Pinpoint the cell where the given text exists, returning its [X, Y] midpoint coordinate. 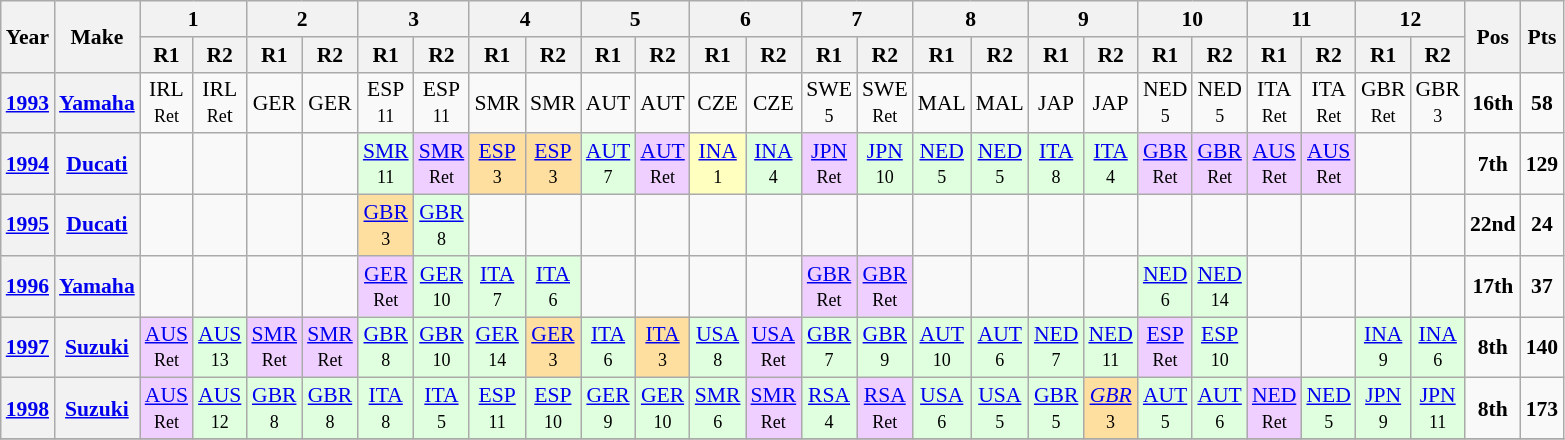
173 [1542, 408]
GER3 [553, 348]
Pos [1493, 36]
SMR6 [718, 408]
3 [414, 19]
Make [97, 36]
ITA3 [662, 348]
JPN10 [885, 164]
5 [636, 19]
AUTRet [662, 164]
GBR5 [1056, 408]
JPN9 [1384, 408]
1996 [28, 286]
ITA7 [497, 286]
ESPRet [1166, 348]
NEDRet [1274, 408]
RSA4 [829, 408]
8 [971, 19]
7th [1493, 164]
AUT10 [942, 348]
INA1 [718, 164]
1 [194, 19]
9 [1084, 19]
SWE5 [829, 102]
4 [524, 19]
6 [746, 19]
RSARet [885, 408]
INA9 [1384, 348]
7 [856, 19]
58 [1542, 102]
GBR9 [885, 348]
1994 [28, 164]
1995 [28, 226]
USARet [774, 348]
22nd [1493, 226]
NED7 [1056, 348]
24 [1542, 226]
NED11 [1110, 348]
NED14 [1220, 286]
GBR7 [829, 348]
2 [302, 19]
AUS12 [220, 408]
AUT5 [1166, 408]
12 [1410, 19]
USA6 [942, 408]
16th [1493, 102]
JPNRet [829, 164]
1998 [28, 408]
SMR11 [386, 164]
Pts [1542, 36]
129 [1542, 164]
SWERet [885, 102]
INA6 [1438, 348]
GER9 [608, 408]
AUT7 [608, 164]
140 [1542, 348]
1997 [28, 348]
11 [1302, 19]
GERRet [386, 286]
37 [1542, 286]
17th [1493, 286]
AUS13 [220, 348]
Year [28, 36]
INA4 [774, 164]
1993 [28, 102]
10 [1192, 19]
ITA4 [1110, 164]
NED6 [1166, 286]
GER14 [497, 348]
GBR10 [442, 348]
JPN11 [1438, 408]
USA8 [718, 348]
ITA5 [442, 408]
USA5 [1000, 408]
